Search for the cell housing the specified text and yield its [x, y] center coordinate. 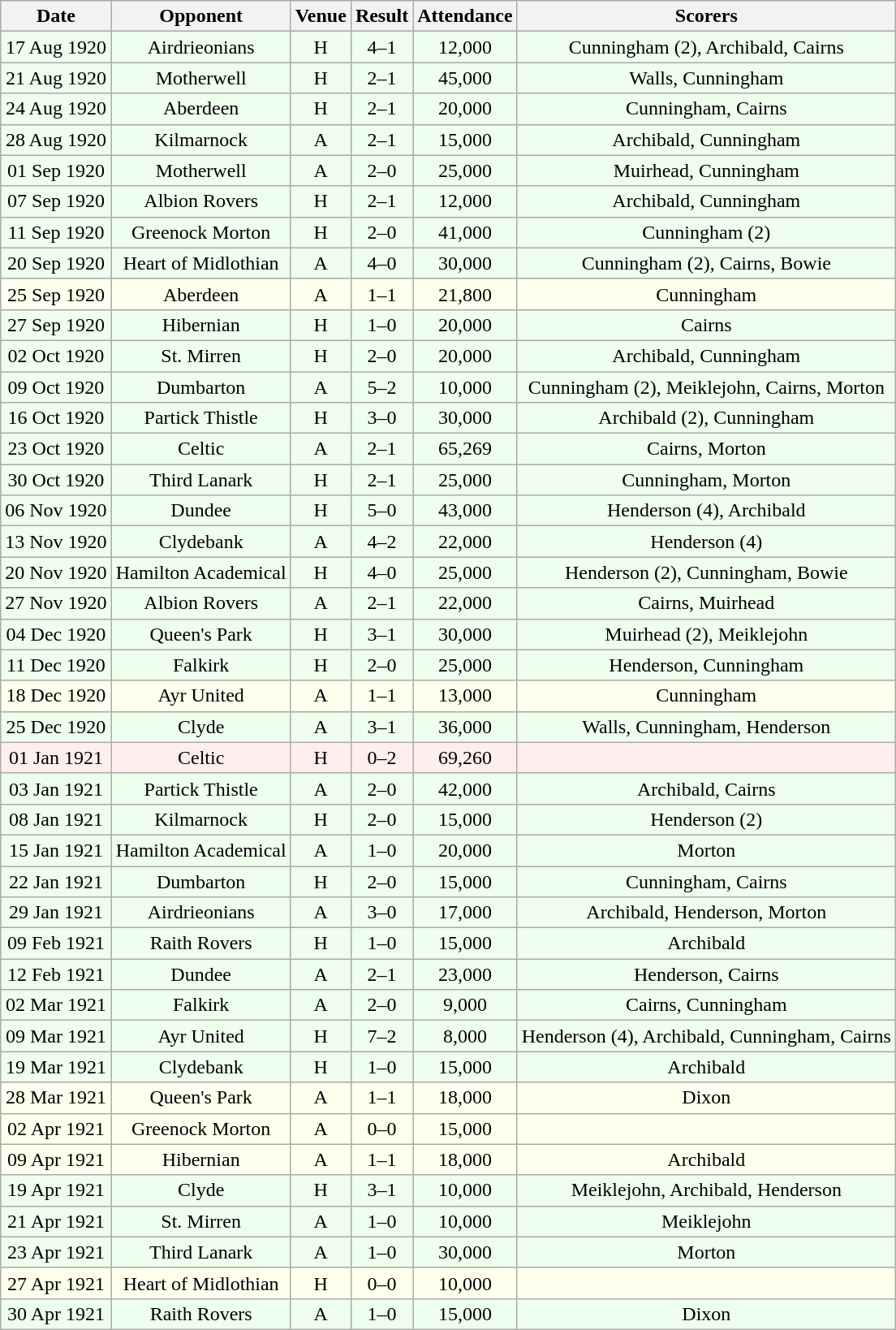
27 Apr 1921 [56, 1283]
11 Dec 1920 [56, 665]
Cairns, Cunningham [706, 1005]
Archibald, Cairns [706, 788]
5–0 [381, 511]
13 Nov 1920 [56, 542]
13,000 [465, 696]
15 Jan 1921 [56, 850]
22 Jan 1921 [56, 881]
0–2 [381, 758]
Venue [321, 16]
Scorers [706, 16]
Meiklejohn [706, 1221]
Cairns [706, 325]
07 Sep 1920 [56, 201]
19 Apr 1921 [56, 1190]
Archibald, Henderson, Morton [706, 913]
Cunningham (2), Meiklejohn, Cairns, Morton [706, 387]
24 Aug 1920 [56, 109]
23 Oct 1920 [56, 449]
08 Jan 1921 [56, 819]
23,000 [465, 974]
20 Nov 1920 [56, 572]
45,000 [465, 78]
28 Mar 1921 [56, 1098]
4–1 [381, 47]
17 Aug 1920 [56, 47]
30 Oct 1920 [56, 480]
Walls, Cunningham [706, 78]
Cunningham (2), Archibald, Cairns [706, 47]
Muirhead, Cunningham [706, 171]
65,269 [465, 449]
25 Dec 1920 [56, 727]
20 Sep 1920 [56, 263]
69,260 [465, 758]
23 Apr 1921 [56, 1252]
27 Sep 1920 [56, 325]
4–2 [381, 542]
01 Sep 1920 [56, 171]
09 Apr 1921 [56, 1159]
Cunningham (2), Cairns, Bowie [706, 263]
16 Oct 1920 [56, 418]
25 Sep 1920 [56, 294]
29 Jan 1921 [56, 913]
5–2 [381, 387]
21 Aug 1920 [56, 78]
06 Nov 1920 [56, 511]
Walls, Cunningham, Henderson [706, 727]
42,000 [465, 788]
Cairns, Morton [706, 449]
7–2 [381, 1036]
8,000 [465, 1036]
Henderson, Cunningham [706, 665]
Date [56, 16]
17,000 [465, 913]
Archibald (2), Cunningham [706, 418]
Cunningham, Morton [706, 480]
Result [381, 16]
Cairns, Muirhead [706, 603]
Henderson (4) [706, 542]
21 Apr 1921 [56, 1221]
21,800 [465, 294]
04 Dec 1920 [56, 634]
18 Dec 1920 [56, 696]
11 Sep 1920 [56, 232]
9,000 [465, 1005]
36,000 [465, 727]
Henderson (2) [706, 819]
Meiklejohn, Archibald, Henderson [706, 1190]
Henderson (4), Archibald, Cunningham, Cairns [706, 1036]
43,000 [465, 511]
02 Mar 1921 [56, 1005]
27 Nov 1920 [56, 603]
Henderson (2), Cunningham, Bowie [706, 572]
Cunningham (2) [706, 232]
09 Feb 1921 [56, 944]
09 Mar 1921 [56, 1036]
03 Jan 1921 [56, 788]
09 Oct 1920 [56, 387]
Opponent [201, 16]
Henderson (4), Archibald [706, 511]
02 Oct 1920 [56, 356]
28 Aug 1920 [56, 140]
Attendance [465, 16]
Muirhead (2), Meiklejohn [706, 634]
41,000 [465, 232]
01 Jan 1921 [56, 758]
30 Apr 1921 [56, 1314]
19 Mar 1921 [56, 1067]
12 Feb 1921 [56, 974]
Henderson, Cairns [706, 974]
02 Apr 1921 [56, 1129]
